Identify which cell holds the provided text, then report its (x, y) central coordinate. 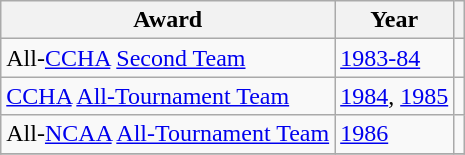
Award (168, 20)
All-CCHA Second Team (168, 58)
CCHA All-Tournament Team (168, 96)
1983-84 (394, 58)
1986 (394, 134)
All-NCAA All-Tournament Team (168, 134)
1984, 1985 (394, 96)
Year (394, 20)
